Detect which cell encompasses the target text, then output its (x, y) center coordinate. 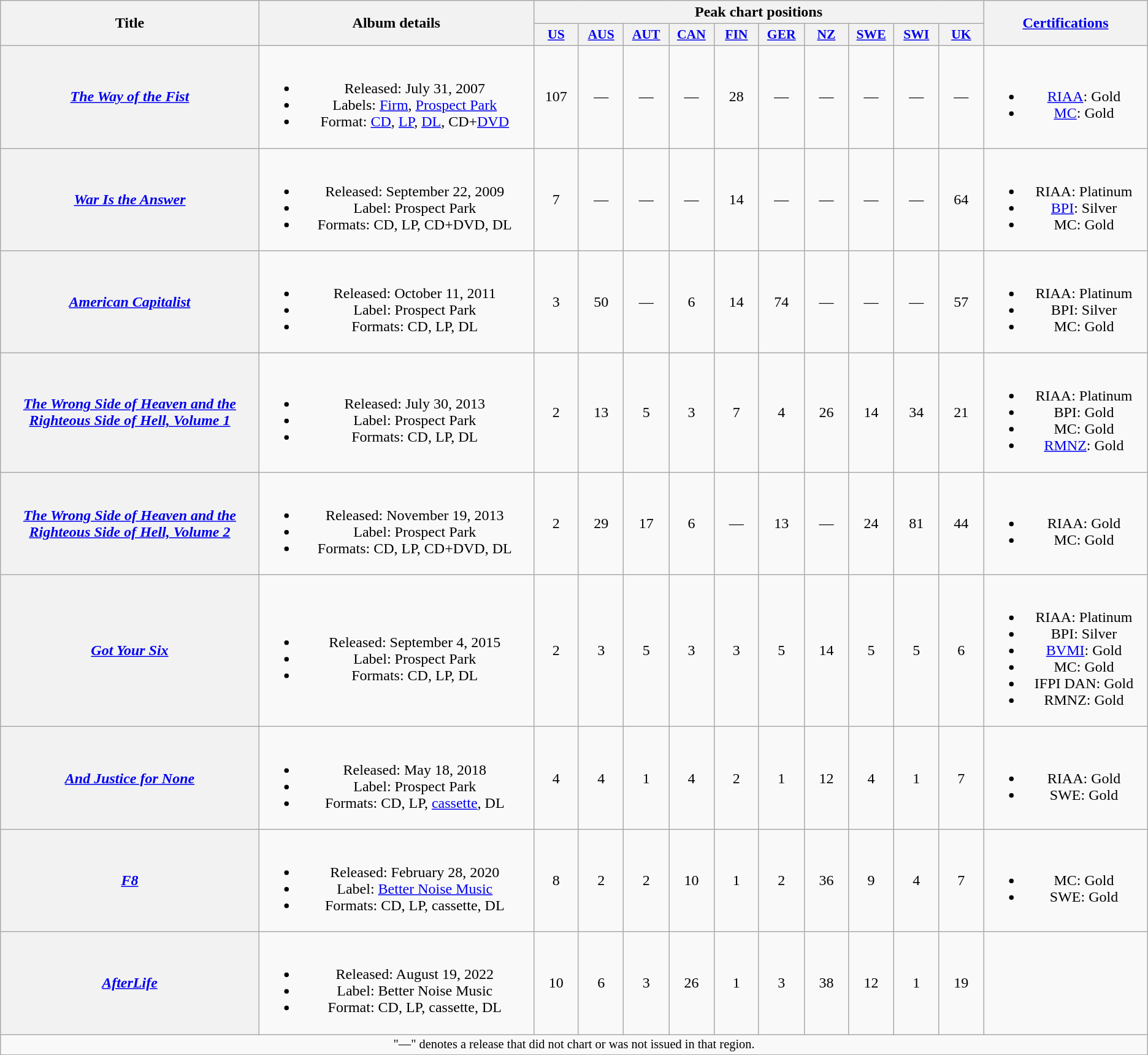
Released: October 11, 2011Label: Prospect ParkFormats: CD, LP, DL (396, 302)
19 (962, 983)
Released: July 31, 2007Labels: Firm, Prospect ParkFormat: CD, LP, DL, CD+DVD (396, 97)
Released: May 18, 2018Label: Prospect ParkFormats: CD, LP, cassette, DL (396, 778)
Released: July 30, 2013Label: Prospect ParkFormats: CD, LP, DL (396, 413)
Peak chart positions (758, 12)
17 (646, 524)
21 (962, 413)
American Capitalist (130, 302)
29 (601, 524)
FIN (736, 35)
34 (916, 413)
RIAA: PlatinumBPI: SilverBVMI: GoldMC: GoldIFPI DAN: GoldRMNZ: Gold (1066, 651)
And Justice for None (130, 778)
8 (556, 881)
38 (827, 983)
28 (736, 97)
Got Your Six (130, 651)
SWI (916, 35)
MC: GoldSWE: Gold (1066, 881)
24 (871, 524)
Title (130, 23)
50 (601, 302)
Released: September 4, 2015Label: Prospect ParkFormats: CD, LP, DL (396, 651)
NZ (827, 35)
44 (962, 524)
The Wrong Side of Heaven and the Righteous Side of Hell, Volume 1 (130, 413)
57 (962, 302)
Certifications (1066, 23)
US (556, 35)
74 (781, 302)
Released: November 19, 2013Label: Prospect ParkFormats: CD, LP, CD+DVD, DL (396, 524)
GER (781, 35)
F8 (130, 881)
AUS (601, 35)
9 (871, 881)
War Is the Answer (130, 200)
RIAA: PlatinumBPI: GoldMC: GoldRMNZ: Gold (1066, 413)
"—" denotes a release that did not chart or was not issued in that region. (574, 1045)
36 (827, 881)
107 (556, 97)
Released: February 28, 2020Label: Better Noise MusicFormats: CD, LP, cassette, DL (396, 881)
AUT (646, 35)
AfterLife (130, 983)
64 (962, 200)
Released: August 19, 2022Label: Better Noise MusicFormat: CD, LP, cassette, DL (396, 983)
Album details (396, 23)
RIAA: GoldSWE: Gold (1066, 778)
Released: September 22, 2009Label: Prospect ParkFormats: CD, LP, CD+DVD, DL (396, 200)
The Wrong Side of Heaven and the Righteous Side of Hell, Volume 2 (130, 524)
81 (916, 524)
The Way of the Fist (130, 97)
UK (962, 35)
CAN (692, 35)
SWE (871, 35)
